Detect which cell encompasses the target text, then output its [x, y] center coordinate. 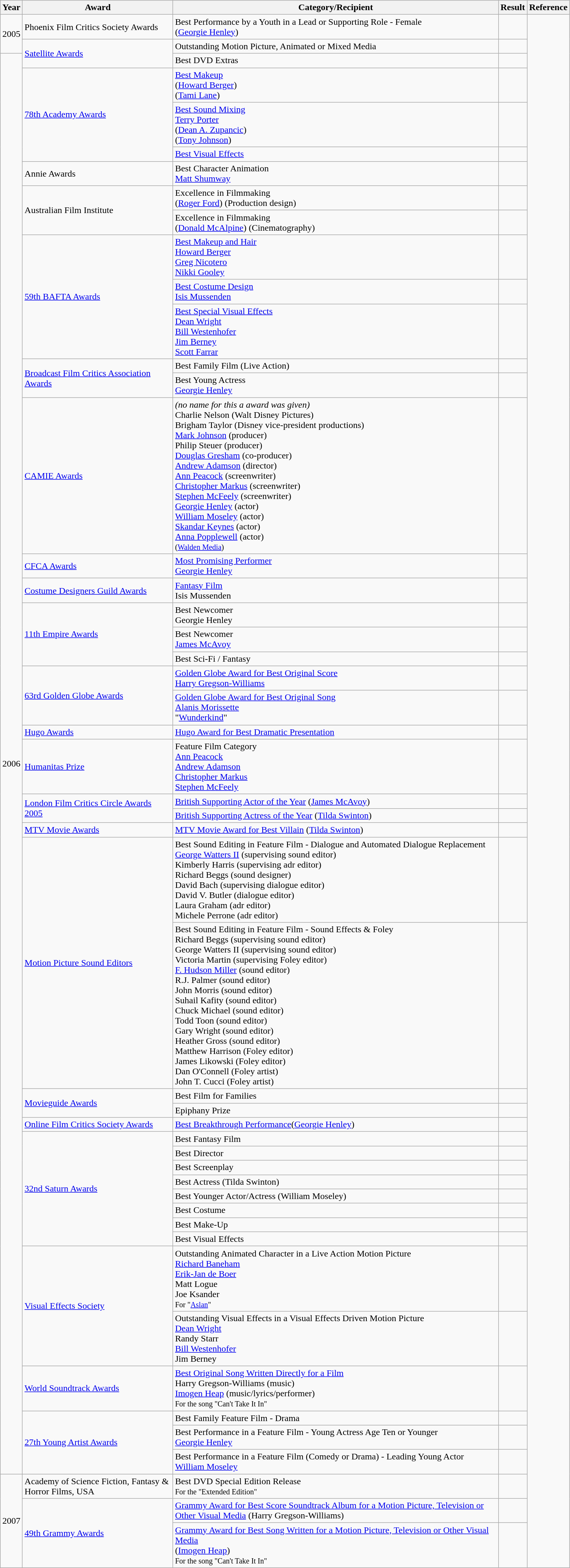
Best DVD Special Edition ReleaseFor the "Extended Edition" [336, 1486]
Costume Designers Guild Awards [98, 591]
2007 [11, 1521]
CAMIE Awards [98, 476]
Grammy Award for Best Score Soundtrack Album for a Motion Picture, Television or Other Visual Media (Harry Gregson-Williams) [336, 1511]
Best Character AnimationMatt Shumway [336, 174]
11th Empire Awards [98, 634]
MTV Movie Award for Best Villain (Tilda Swinton) [336, 830]
Best Performance by a Youth in a Lead or Supporting Role - Female(Georgie Henley) [336, 27]
Grammy Award for Best Song Written for a Motion Picture, Television or Other Visual Media(Imogen Heap)For the song "Can't Take It In" [336, 1545]
World Soundtrack Awards [98, 1388]
Motion Picture Sound Editors [98, 963]
CFCA Awards [98, 566]
Best Costume DesignIsis Mussenden [336, 292]
Epiphany Prize [336, 1110]
Best Performance in a Feature Film - Young Actress Age Ten or YoungerGeorgie Henley [336, 1438]
78th Academy Awards [98, 114]
Best NewcomerGeorgie Henley [336, 615]
2005 [11, 34]
Feature Film CategoryAnn PeacockAndrew AdamsonChristopher MarkusStephen McFeely [336, 767]
Golden Globe Award for Best Original ScoreHarry Gregson-Williams [336, 678]
British Supporting Actor of the Year (James McAvoy) [336, 801]
Result [513, 8]
Best NewcomerJames McAvoy [336, 640]
Outstanding Animated Character in a Live Action Motion PictureRichard BanehamErik-Jan de BoerMatt LogueJoe KsanderFor "Aslan" [336, 1278]
Online Film Critics Society Awards [98, 1125]
Annie Awards [98, 174]
59th BAFTA Awards [98, 296]
Golden Globe Award for Best Original SongAlanis Morissette"Wunderkind" [336, 708]
Fantasy FilmIsis Mussenden [336, 591]
Year [11, 8]
Best Original Song Written Directly for a FilmHarry Gregson-Williams (music)Imogen Heap (music/lyrics/performer)For the song "Can't Take It In" [336, 1388]
Satellite Awards [98, 53]
63rd Golden Globe Awards [98, 695]
Best Makeup and HairHoward BergerGreg NicoteroNikki Gooley [336, 257]
Best Breakthrough Performance(Georgie Henley) [336, 1125]
Best Makeup(Howard Berger)(Tami Lane) [336, 85]
London Film Critics Circle Awards 2005 [98, 808]
Best Family Film (Live Action) [336, 366]
49th Grammy Awards [98, 1533]
Hugo Award for Best Dramatic Presentation [336, 732]
Best Special Visual EffectsDean WrightBill WestenhoferJim BerneyScott Farrar [336, 331]
Excellence in Filmmaking(Roger Ford) (Production design) [336, 198]
Excellence in Filmmaking(Donald McAlpine) (Cinematography) [336, 222]
Outstanding Motion Picture, Animated or Mixed Media [336, 46]
Best Actress (Tilda Swinton) [336, 1182]
Best Director [336, 1153]
Best Make-Up [336, 1225]
Phoenix Film Critics Society Awards [98, 27]
Best Costume [336, 1210]
Best Younger Actor/Actress (William Moseley) [336, 1196]
2006 [11, 764]
Most Promising PerformerGeorgie Henley [336, 566]
Best Film for Families [336, 1096]
Hugo Awards [98, 732]
Best Young ActressGeorgie Henley [336, 386]
27th Young Artist Awards [98, 1442]
Best Family Feature Film - Drama [336, 1418]
Humanitas Prize [98, 767]
Reference [549, 8]
British Supporting Actress of the Year (Tilda Swinton) [336, 815]
Australian Film Institute [98, 210]
Best Sci-Fi / Fantasy [336, 659]
Category/Recipient [336, 8]
32nd Saturn Awards [98, 1189]
Movieguide Awards [98, 1103]
Best Screenplay [336, 1167]
Academy of Science Fiction, Fantasy & Horror Films, USA [98, 1486]
Broadcast Film Critics Association Awards [98, 378]
MTV Movie Awards [98, 830]
Visual Effects Society [98, 1306]
Outstanding Visual Effects in a Visual Effects Driven Motion PictureDean WrightRandy StarrBill WestenhoferJim Berney [336, 1338]
Best Sound MixingTerry Porter(Dean A. Zupancic)(Tony Johnson) [336, 125]
Best DVD Extras [336, 60]
Best Fantasy Film [336, 1139]
Award [98, 8]
Best Performance in a Feature Film (Comedy or Drama) - Leading Young ActorWilliam Moseley [336, 1462]
